Identify which cell holds the provided text, then report its [x, y] central coordinate. 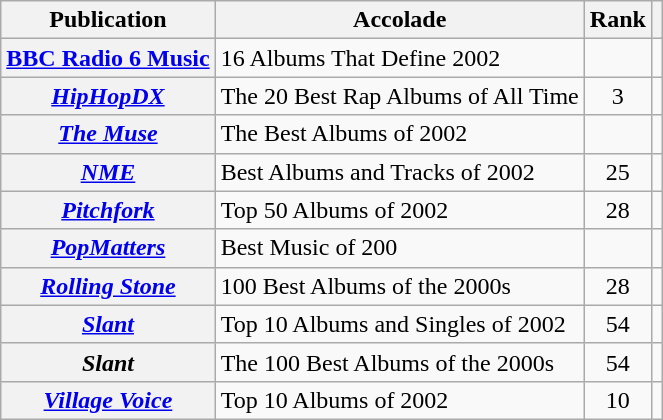
Top 10 Albums of 2002 [400, 400]
Best Albums and Tracks of 2002 [400, 172]
Top 10 Albums and Singles of 2002 [400, 324]
Accolade [400, 20]
Publication [108, 20]
HipHopDX [108, 96]
Best Music of 200 [400, 248]
16 Albums That Define 2002 [400, 58]
The Muse [108, 134]
25 [618, 172]
Pitchfork [108, 210]
The Best Albums of 2002 [400, 134]
3 [618, 96]
BBC Radio 6 Music [108, 58]
The 100 Best Albums of the 2000s [400, 362]
Rank [618, 20]
Rolling Stone [108, 286]
Village Voice [108, 400]
The 20 Best Rap Albums of All Time [400, 96]
PopMatters [108, 248]
10 [618, 400]
100 Best Albums of the 2000s [400, 286]
Top 50 Albums of 2002 [400, 210]
NME [108, 172]
